Identify which cell holds the provided text, then report its (x, y) central coordinate. 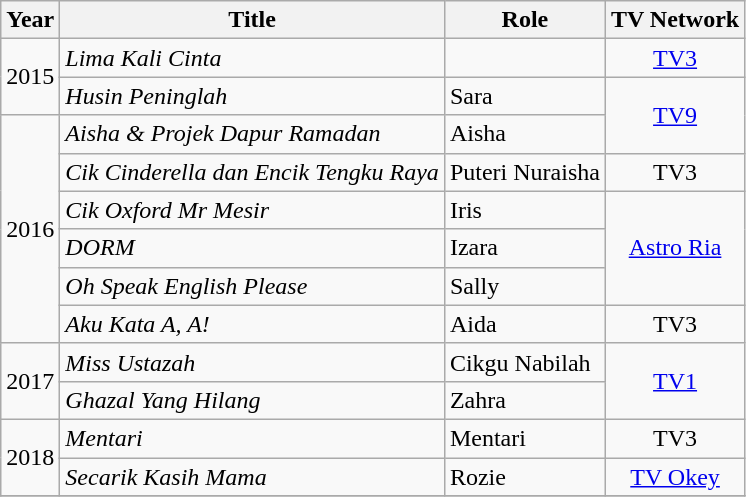
Oh Speak English Please (252, 286)
DORM (252, 248)
2016 (30, 229)
Sally (524, 286)
2018 (30, 457)
Cik Cinderella dan Encik Tengku Raya (252, 172)
2017 (30, 381)
Cik Oxford Mr Mesir (252, 210)
Puteri Nuraisha (524, 172)
Role (524, 20)
Aku Kata A, A! (252, 324)
Ghazal Yang Hilang (252, 400)
Aisha & Projek Dapur Ramadan (252, 134)
Year (30, 20)
Astro Ria (674, 248)
Iris (524, 210)
TV Okey (674, 477)
Izara (524, 248)
Aisha (524, 134)
Sara (524, 96)
2015 (30, 77)
TV1 (674, 381)
Secarik Kasih Mama (252, 477)
Miss Ustazah (252, 362)
TV9 (674, 115)
Title (252, 20)
Aida (524, 324)
Zahra (524, 400)
Rozie (524, 477)
Lima Kali Cinta (252, 58)
Cikgu Nabilah (524, 362)
Husin Peninglah (252, 96)
TV Network (674, 20)
